Return the (X, Y) coordinate for the center point of the cell that contains the specified text.  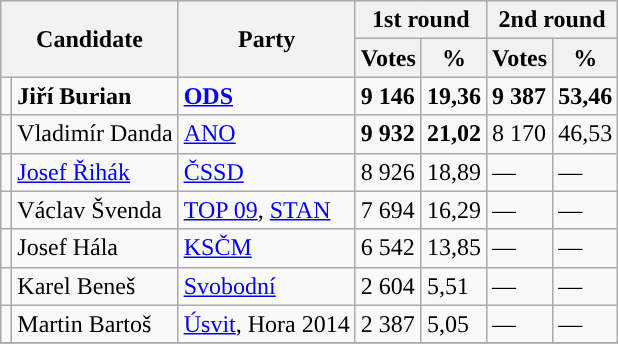
2 604 (388, 286)
KSČM (266, 248)
46,53 (586, 134)
5,05 (454, 324)
Candidate (90, 39)
1st round (420, 20)
21,02 (454, 134)
Party (266, 39)
18,89 (454, 172)
53,46 (586, 96)
8 170 (519, 134)
8 926 (388, 172)
TOP 09, STAN (266, 210)
9 146 (388, 96)
ANO (266, 134)
ČSSD (266, 172)
9 387 (519, 96)
Josef Řihák (95, 172)
Svobodní (266, 286)
5,51 (454, 286)
16,29 (454, 210)
7 694 (388, 210)
ODS (266, 96)
2 387 (388, 324)
Karel Beneš (95, 286)
Václav Švenda (95, 210)
Úsvit, Hora 2014 (266, 324)
13,85 (454, 248)
19,36 (454, 96)
Jiří Burian (95, 96)
Martin Bartoš (95, 324)
Vladimír Danda (95, 134)
Josef Hála (95, 248)
6 542 (388, 248)
2nd round (552, 20)
9 932 (388, 134)
